From the cell containing the given text, extract its center point as (x, y) coordinate. 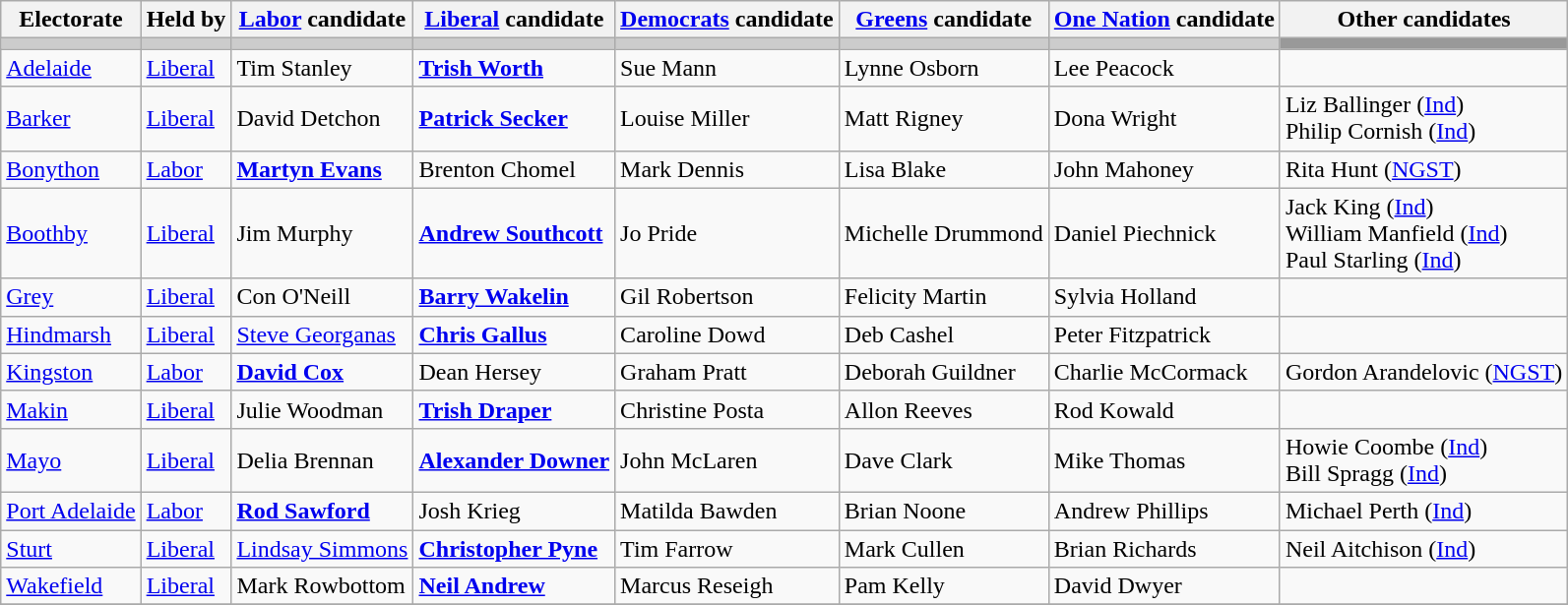
Other candidates (1423, 20)
Alexander Downer (514, 460)
Dave Clark (943, 460)
Mike Thomas (1163, 460)
Louise Miller (727, 118)
Boothby (71, 233)
Held by (186, 20)
Howie Coombe (Ind)Bill Spragg (Ind) (1423, 460)
Andrew Phillips (1163, 511)
Felicity Martin (943, 297)
Lindsay Simmons (323, 548)
Jim Murphy (323, 233)
Tim Stanley (323, 68)
Barry Wakelin (514, 297)
Julie Woodman (323, 409)
Michael Perth (Ind) (1423, 511)
Neil Aitchison (Ind) (1423, 548)
Andrew Southcott (514, 233)
Patrick Secker (514, 118)
Rita Hunt (NGST) (1423, 169)
One Nation candidate (1163, 20)
Graham Pratt (727, 372)
Sylvia Holland (1163, 297)
Liberal candidate (514, 20)
Matt Rigney (943, 118)
Neil Andrew (514, 586)
John Mahoney (1163, 169)
Allon Reeves (943, 409)
Steve Georganas (323, 334)
Deb Cashel (943, 334)
Port Adelaide (71, 511)
Jack King (Ind)William Manfield (Ind)Paul Starling (Ind) (1423, 233)
Lisa Blake (943, 169)
Marcus Reseigh (727, 586)
Gordon Arandelovic (NGST) (1423, 372)
Delia Brennan (323, 460)
Hindmarsh (71, 334)
Brian Richards (1163, 548)
Josh Krieg (514, 511)
Sturt (71, 548)
Adelaide (71, 68)
Michelle Drummond (943, 233)
David Cox (323, 372)
Lynne Osborn (943, 68)
Peter Fitzpatrick (1163, 334)
Charlie McCormack (1163, 372)
Makin (71, 409)
Mark Rowbottom (323, 586)
Mark Dennis (727, 169)
Rod Sawford (323, 511)
Martyn Evans (323, 169)
Christopher Pyne (514, 548)
Lee Peacock (1163, 68)
Democrats candidate (727, 20)
Electorate (71, 20)
Liz Ballinger (Ind)Philip Cornish (Ind) (1423, 118)
Caroline Dowd (727, 334)
Con O'Neill (323, 297)
Matilda Bawden (727, 511)
Christine Posta (727, 409)
Sue Mann (727, 68)
Brenton Chomel (514, 169)
Pam Kelly (943, 586)
Jo Pride (727, 233)
Greens candidate (943, 20)
Grey (71, 297)
Daniel Piechnick (1163, 233)
Rod Kowald (1163, 409)
Trish Worth (514, 68)
Tim Farrow (727, 548)
Trish Draper (514, 409)
John McLaren (727, 460)
Kingston (71, 372)
Dona Wright (1163, 118)
Deborah Guildner (943, 372)
Bonython (71, 169)
Gil Robertson (727, 297)
Mark Cullen (943, 548)
David Detchon (323, 118)
Labor candidate (323, 20)
Dean Hersey (514, 372)
Barker (71, 118)
Mayo (71, 460)
Wakefield (71, 586)
Chris Gallus (514, 334)
David Dwyer (1163, 586)
Brian Noone (943, 511)
